Locate the cell with the specified text and output its (X, Y) center coordinate. 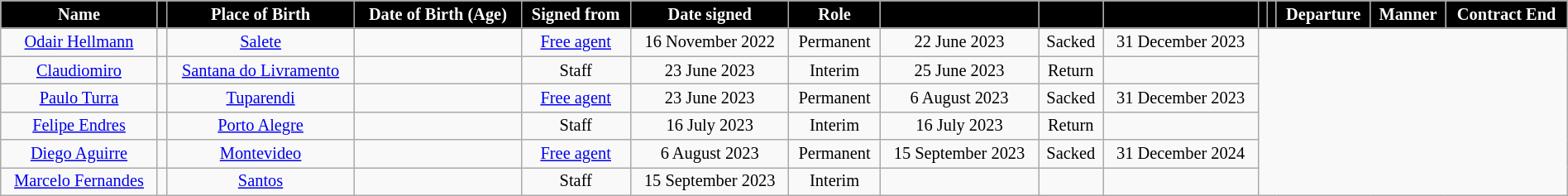
Diego Aguirre (79, 154)
Marcelo Fernandes (79, 181)
31 December 2024 (1181, 154)
Porto Alegre (261, 126)
Felipe Endres (79, 126)
Departure (1323, 14)
Montevideo (261, 154)
22 June 2023 (959, 42)
Odair Hellmann (79, 42)
16 November 2022 (710, 42)
Claudiomiro (79, 70)
Contract End (1507, 14)
Salete (261, 42)
Name (79, 14)
Place of Birth (261, 14)
Manner (1408, 14)
Signed from (576, 14)
Santos (261, 181)
Tuparendi (261, 98)
Date of Birth (Age) (438, 14)
Date signed (710, 14)
Role (834, 14)
25 June 2023 (959, 70)
Santana do Livramento (261, 70)
Paulo Turra (79, 98)
